Pinpoint the cell where the given text exists, returning its (x, y) midpoint coordinate. 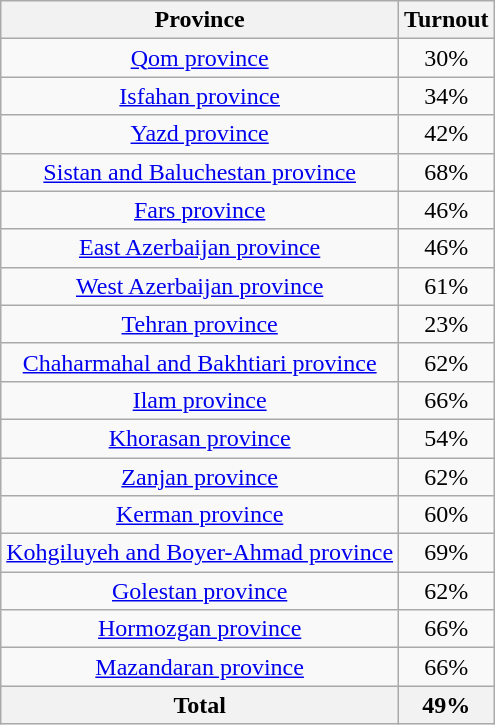
60% (447, 515)
69% (447, 553)
68% (447, 172)
East Azerbaijan province (200, 248)
49% (447, 705)
Golestan province (200, 591)
Mazandaran province (200, 667)
61% (447, 286)
Zanjan province (200, 477)
Hormozgan province (200, 629)
Yazd province (200, 134)
Total (200, 705)
Ilam province (200, 400)
Turnout (447, 20)
54% (447, 438)
Kohgiluyeh and Boyer-Ahmad province (200, 553)
Chaharmahal and Bakhtiari province (200, 362)
Fars province (200, 210)
Tehran province (200, 324)
42% (447, 134)
Sistan and Baluchestan province (200, 172)
30% (447, 58)
Province (200, 20)
Qom province (200, 58)
West Azerbaijan province (200, 286)
Isfahan province (200, 96)
34% (447, 96)
Kerman province (200, 515)
Khorasan province (200, 438)
23% (447, 324)
